Return (x, y) of the center of cell containing provided text 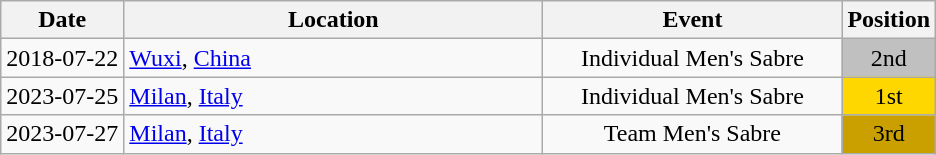
2nd (889, 58)
Wuxi, China (334, 58)
2023-07-27 (62, 134)
2023-07-25 (62, 96)
Position (889, 20)
Date (62, 20)
Location (334, 20)
Team Men's Sabre (692, 134)
2018-07-22 (62, 58)
Event (692, 20)
1st (889, 96)
3rd (889, 134)
